Locate the cell with the specified text and output its [x, y] center coordinate. 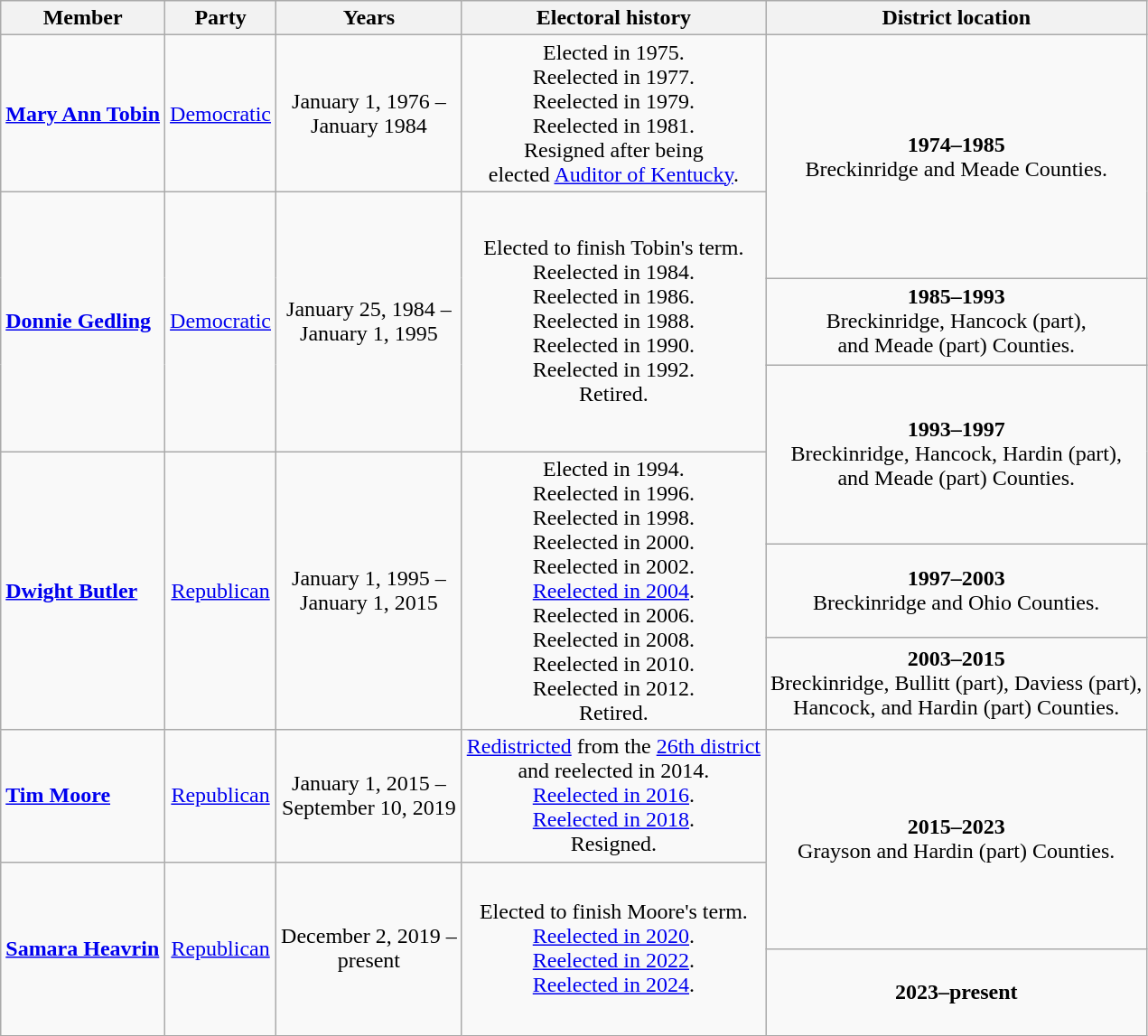
Elected to finish Tobin's term.Reelected in 1984.Reelected in 1986.Reelected in 1988.Reelected in 1990.Reelected in 1992.Retired. [613, 322]
January 1, 2015 –September 10, 2019 [369, 796]
January 25, 1984 –January 1, 1995 [369, 322]
2003–2015Breckinridge, Bullitt (part), Daviess (part),Hancock, and Hardin (part) Counties. [957, 683]
Redistricted from the 26th districtand reelected in 2014.Reelected in 2016.Reelected in 2018.Resigned. [613, 796]
Elected to finish Moore's term.Reelected in 2020.Reelected in 2022.Reelected in 2024. [613, 948]
1974–1985Breckinridge and Meade Counties. [957, 157]
January 1, 1976 –January 1984 [369, 114]
2023–present [957, 992]
Samara Heavrin [83, 948]
1985–1993Breckinridge, Hancock (part),and Meade (part) Counties. [957, 322]
Elected in 1975.Reelected in 1977.Reelected in 1979.Reelected in 1981.Resigned after beingelected Auditor of Kentucky. [613, 114]
Donnie Gedling [83, 322]
Dwight Butler [83, 591]
December 2, 2019 –present [369, 948]
1993–1997Breckinridge, Hancock, Hardin (part),and Meade (part) Counties. [957, 455]
Tim Moore [83, 796]
Party [220, 18]
Member [83, 18]
2015–2023Grayson and Hardin (part) Counties. [957, 839]
January 1, 1995 –January 1, 2015 [369, 591]
Years [369, 18]
Mary Ann Tobin [83, 114]
1997–2003Breckinridge and Ohio Counties. [957, 591]
Electoral history [613, 18]
District location [957, 18]
